Pinpoint the cell where the given text exists, returning its [x, y] midpoint coordinate. 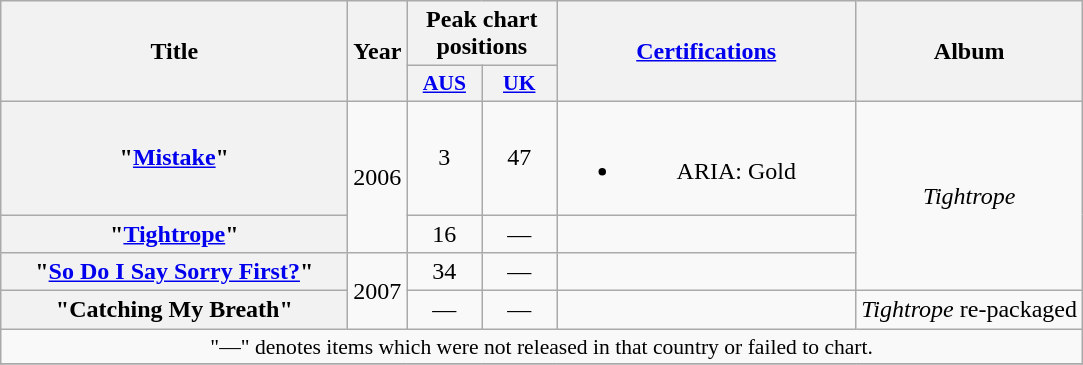
AUS [444, 84]
Peak chart positions [482, 34]
ARIA: Gold [706, 158]
47 [520, 158]
34 [444, 272]
Certifications [706, 52]
"—" denotes items which were not released in that country or failed to chart. [542, 347]
2006 [378, 176]
"Catching My Breath" [174, 310]
"Mistake" [174, 158]
16 [444, 233]
3 [444, 158]
UK [520, 84]
Album [970, 52]
2007 [378, 291]
Title [174, 52]
"So Do I Say Sorry First?" [174, 272]
Year [378, 52]
Tightrope re-packaged [970, 310]
Tightrope [970, 196]
"Tightrope" [174, 233]
